Extract the [x, y] coordinate from the center of the cell holding the provided text.  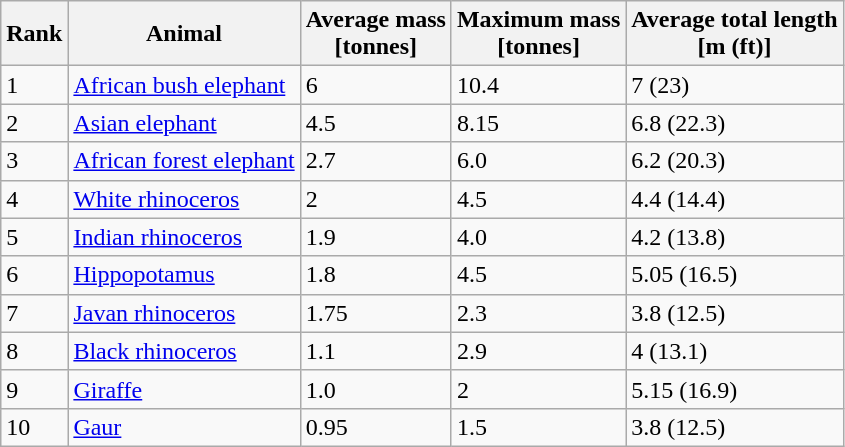
2.3 [538, 313]
5.15 (16.9) [734, 389]
5.05 (16.5) [734, 275]
8 [34, 351]
5 [34, 237]
4.2 (13.8) [734, 237]
6.0 [538, 161]
4.0 [538, 237]
1.5 [538, 427]
1.75 [376, 313]
4 [34, 199]
2.9 [538, 351]
2.7 [376, 161]
1 [34, 85]
1.8 [376, 275]
1.0 [376, 389]
10.4 [538, 85]
0.95 [376, 427]
African bush elephant [184, 85]
7 (23) [734, 85]
African forest elephant [184, 161]
9 [34, 389]
Javan rhinoceros [184, 313]
8.15 [538, 123]
Asian elephant [184, 123]
6.2 (20.3) [734, 161]
Rank [34, 34]
4 (13.1) [734, 351]
Average mass[tonnes] [376, 34]
White rhinoceros [184, 199]
1.9 [376, 237]
Black rhinoceros [184, 351]
Animal [184, 34]
1.1 [376, 351]
6.8 (22.3) [734, 123]
Gaur [184, 427]
Average total length[m (ft)] [734, 34]
Indian rhinoceros [184, 237]
Maximum mass[tonnes] [538, 34]
4.4 (14.4) [734, 199]
Hippopotamus [184, 275]
10 [34, 427]
7 [34, 313]
3 [34, 161]
Giraffe [184, 389]
